Output the [x, y] coordinate of the center of the cell containing the given text.  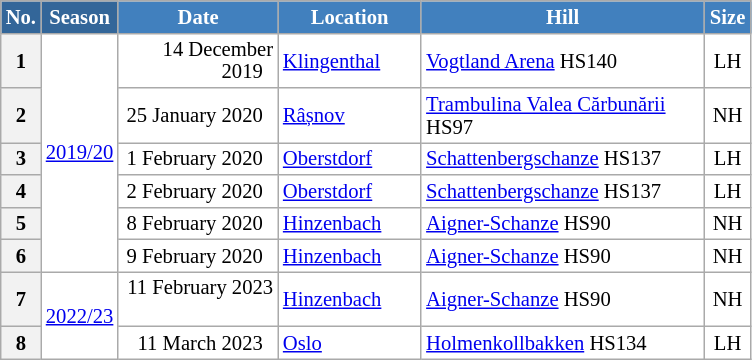
Hill [562, 16]
2 February 2020 [198, 190]
7 [21, 298]
Trambulina Valea Cărbunării HS97 [562, 116]
2019/20 [80, 152]
4 [21, 190]
2022/23 [80, 314]
11 March 2023 [198, 342]
Vogtland Arena HS140 [562, 60]
8 [21, 342]
8 February 2020 [198, 223]
Holmenkollbakken HS134 [562, 342]
25 January 2020 [198, 116]
Râșnov [350, 116]
Klingenthal [350, 60]
Date [198, 16]
Size [728, 16]
5 [21, 223]
Location [350, 16]
2 [21, 116]
11 February 2023 [198, 298]
No. [21, 16]
Oslo [350, 342]
Season [80, 16]
3 [21, 158]
1 February 2020 [198, 158]
6 [21, 255]
1 [21, 60]
14 December 2019 [198, 60]
9 February 2020 [198, 255]
